Locate the cell with the specified text and output its [X, Y] center coordinate. 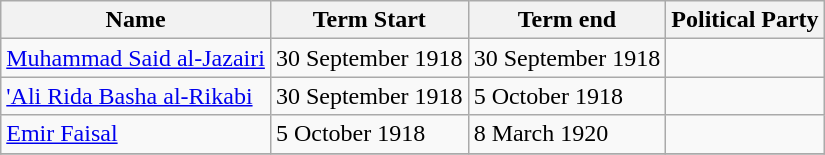
Term end [567, 20]
Term Start [369, 20]
Emir Faisal [136, 134]
Muhammad Said al-Jazairi [136, 58]
Political Party [745, 20]
Name [136, 20]
8 March 1920 [567, 134]
'Ali Rida Basha al-Rikabi [136, 96]
